Locate the cell with the specified text and output its (x, y) center coordinate. 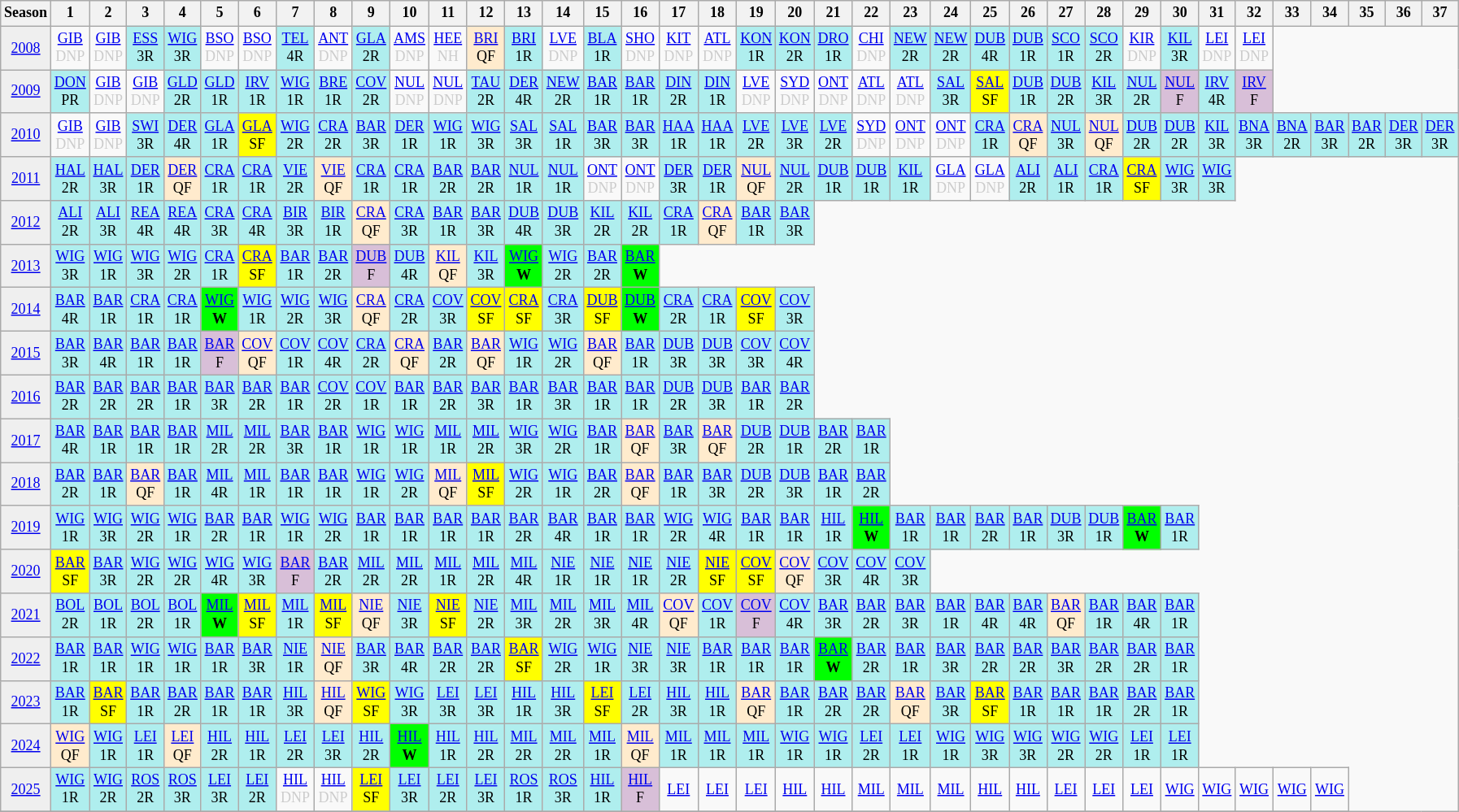
COVF (756, 615)
AMSDNP (410, 48)
BNA3R (1254, 135)
2024 (26, 746)
2021 (26, 615)
2014 (26, 310)
2025 (26, 789)
10 (410, 13)
2008 (26, 48)
2010 (26, 135)
TAU2R (486, 92)
HAL3R (108, 179)
CRA4R (257, 223)
30 (1179, 13)
NUL3R (1065, 135)
HILF (641, 789)
2009 (26, 92)
33 (1291, 13)
37 (1439, 13)
DERQF (183, 179)
GLD1R (220, 92)
TEL4R (296, 48)
LVE3R (795, 135)
17 (678, 13)
2012 (26, 223)
KIRDNP (1142, 48)
CHIDNP (872, 48)
IRV4R (1217, 92)
KON2R (795, 48)
LEIQF (183, 746)
BRI1R (524, 48)
DUBF (371, 266)
ROS2R (146, 789)
SWI3R (146, 135)
MILW (220, 615)
16 (641, 13)
24 (951, 13)
IRV1R (257, 92)
29 (1142, 13)
27 (1065, 13)
23 (911, 13)
ESS3R (146, 48)
DUBW (641, 310)
2017 (26, 441)
25 (991, 13)
GLA2R (371, 48)
Season (26, 13)
18 (717, 13)
2 (108, 13)
WIGSF (371, 702)
2022 (26, 658)
12 (486, 13)
2019 (26, 528)
11 (447, 13)
SCO1R (1065, 48)
GLA1R (220, 135)
HEENH (447, 48)
BIR3R (296, 223)
2013 (26, 266)
BNA2R (1291, 135)
14 (563, 13)
35 (1367, 13)
9 (371, 13)
21 (833, 13)
ALI1R (1065, 179)
2015 (26, 354)
GLASF (257, 135)
SAL1R (563, 135)
SALSF (991, 92)
ROS1R (524, 789)
32 (1254, 13)
KILQF (447, 266)
6 (257, 13)
34 (1330, 13)
3 (146, 13)
KITDNP (678, 48)
2016 (26, 397)
8 (333, 13)
DRO1R (833, 48)
DONPR (70, 92)
2011 (26, 179)
KIL1R (911, 179)
2020 (26, 571)
36 (1404, 13)
15 (602, 13)
HAL2R (70, 179)
2018 (26, 484)
7 (296, 13)
4 (183, 13)
20 (795, 13)
1 (70, 13)
ANTDNP (333, 48)
GLD2R (183, 92)
22 (872, 13)
DIN1R (717, 92)
VIE2R (296, 179)
DUBSF (602, 310)
2023 (26, 702)
31 (1217, 13)
NULF (1179, 92)
ALI3R (108, 223)
28 (1104, 13)
26 (1028, 13)
BRE1R (333, 92)
SCO2R (1104, 48)
HILQF (333, 702)
19 (756, 13)
BIR1R (333, 223)
VIEQF (333, 179)
WIGQF (70, 746)
KON1R (756, 48)
13 (524, 13)
SHODNP (641, 48)
IRVF (1254, 92)
5 (220, 13)
DIN2R (678, 92)
BRIQF (486, 48)
BLA1R (602, 48)
